Pinpoint the cell where the given text exists, returning its (X, Y) midpoint coordinate. 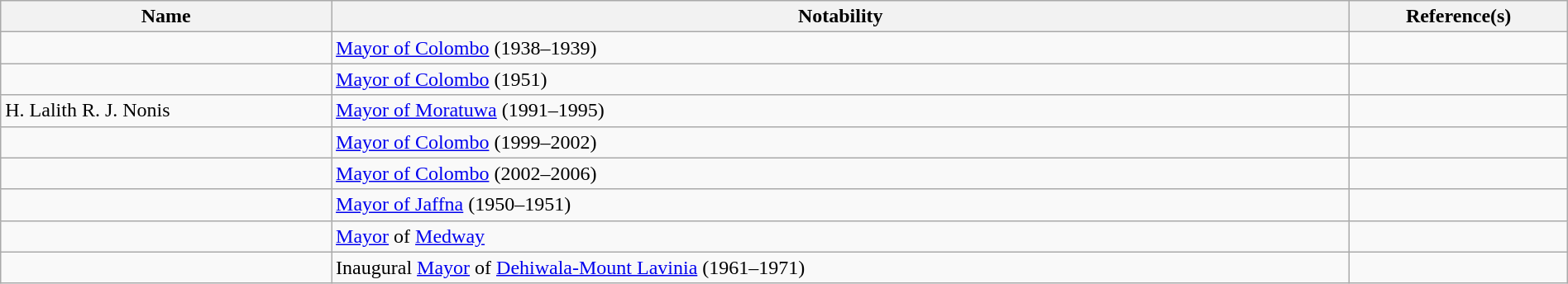
Inaugural Mayor of Dehiwala-Mount Lavinia (1961–1971) (840, 267)
Mayor of Colombo (1951) (840, 79)
Mayor of Colombo (1999–2002) (840, 142)
Name (166, 17)
Reference(s) (1459, 17)
Mayor of Jaffna (1950–1951) (840, 205)
Mayor of Colombo (1938–1939) (840, 48)
Mayor of Colombo (2002–2006) (840, 173)
Notability (840, 17)
Mayor of Moratuwa (1991–1995) (840, 111)
Mayor of Medway (840, 236)
H. Lalith R. J. Nonis (166, 111)
